From the cell containing the given text, extract its center point as (x, y) coordinate. 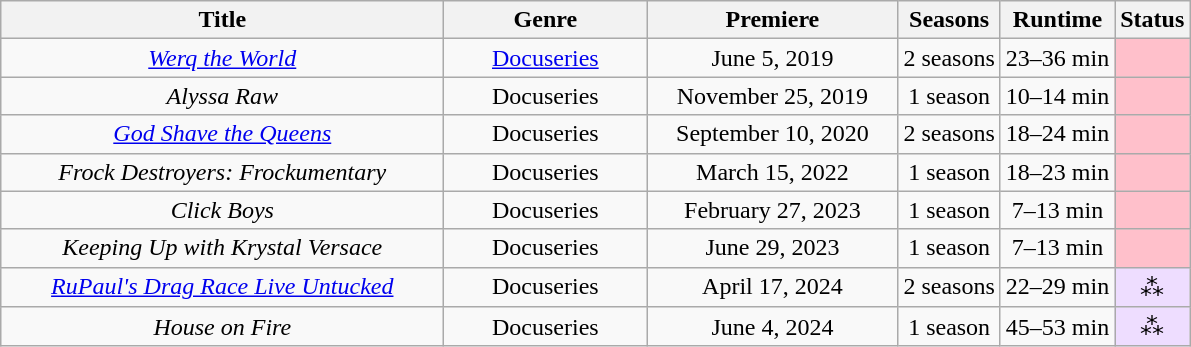
House on Fire (222, 327)
23–36 min (1057, 58)
18–24 min (1057, 134)
June 29, 2023 (772, 248)
Title (222, 20)
June 5, 2019 (772, 58)
November 25, 2019 (772, 96)
Runtime (1057, 20)
March 15, 2022 (772, 172)
February 27, 2023 (772, 210)
18–23 min (1057, 172)
Genre (546, 20)
Seasons (949, 20)
April 17, 2024 (772, 287)
45–53 min (1057, 327)
22–29 min (1057, 287)
10–14 min (1057, 96)
RuPaul's Drag Race Live Untucked (222, 287)
September 10, 2020 (772, 134)
Werq the World (222, 58)
Frock Destroyers: Frockumentary (222, 172)
God Shave the Queens (222, 134)
June 4, 2024 (772, 327)
Keeping Up with Krystal Versace (222, 248)
Alyssa Raw (222, 96)
Premiere (772, 20)
Click Boys (222, 210)
Status (1152, 20)
